Find where the given text appears and provide that cell's center as [x, y] coordinate. 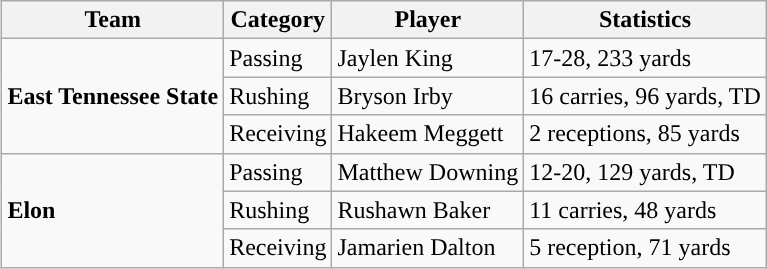
Hakeem Meggett [428, 134]
17-28, 233 yards [646, 58]
Rushawn Baker [428, 210]
Matthew Downing [428, 172]
11 carries, 48 yards [646, 210]
Elon [113, 210]
Player [428, 20]
Jaylen King [428, 58]
Category [278, 20]
East Tennessee State [113, 96]
2 receptions, 85 yards [646, 134]
Team [113, 20]
Jamarien Dalton [428, 248]
5 reception, 71 yards [646, 248]
Statistics [646, 20]
16 carries, 96 yards, TD [646, 96]
Bryson Irby [428, 96]
12-20, 129 yards, TD [646, 172]
